Identify which cell holds the provided text, then report its [x, y] central coordinate. 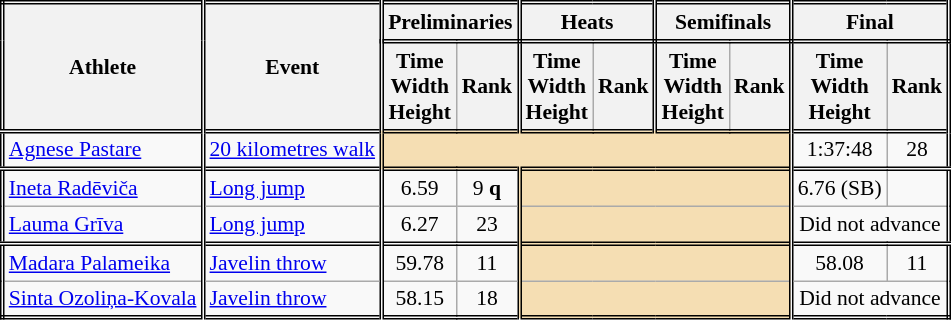
28 [918, 150]
20 kilometres walk [292, 150]
23 [488, 226]
1:37:48 [839, 150]
58.15 [420, 300]
58.08 [839, 262]
Event [292, 67]
18 [488, 300]
6.76 (SB) [839, 188]
59.78 [420, 262]
Preliminaries [450, 22]
Athlete [102, 67]
Sinta Ozoliņa-Kovala [102, 300]
Semifinals [723, 22]
Heats [587, 22]
Ineta Radēviča [102, 188]
Agnese Pastare [102, 150]
Lauma Grīva [102, 226]
6.27 [420, 226]
9 q [488, 188]
6.59 [420, 188]
Final [870, 22]
Madara Palameika [102, 262]
